Capture the cell that displays the provided text and extract its (X, Y) central coordinate. 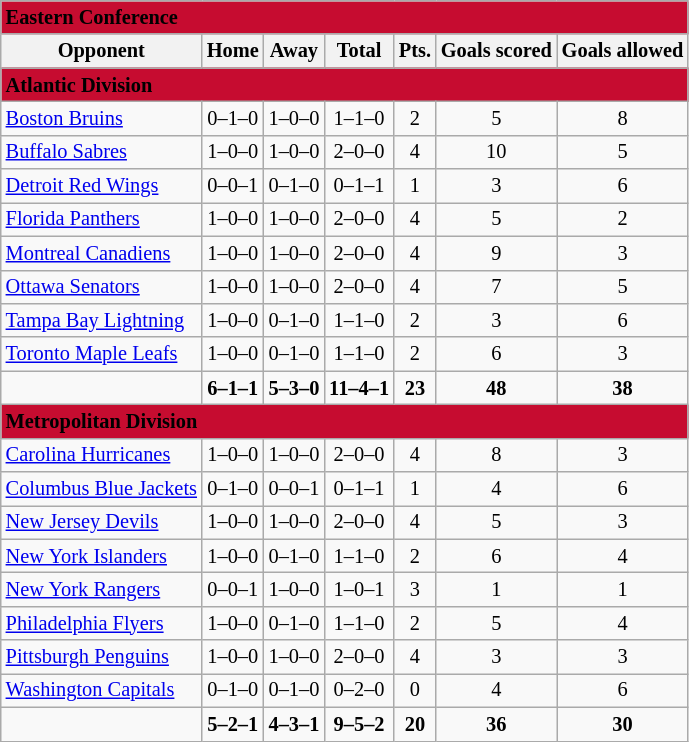
New York Rangers (102, 589)
Detroit Red Wings (102, 186)
Columbus Blue Jackets (102, 489)
Toronto Maple Leafs (102, 354)
20 (415, 724)
Ottawa Senators (102, 287)
Boston Bruins (102, 118)
0–2–0 (359, 690)
Goals allowed (622, 51)
23 (415, 388)
Montreal Canadiens (102, 253)
Opponent (102, 51)
30 (622, 724)
Away (294, 51)
7 (496, 287)
Home (233, 51)
Washington Capitals (102, 690)
6–1–1 (233, 388)
Buffalo Sabres (102, 152)
Goals scored (496, 51)
11–4–1 (359, 388)
9–5–2 (359, 724)
48 (496, 388)
Tampa Bay Lightning (102, 320)
Total (359, 51)
36 (496, 724)
Philadelphia Flyers (102, 623)
Carolina Hurricanes (102, 455)
Florida Panthers (102, 219)
New Jersey Devils (102, 522)
1–0–1 (359, 589)
4–3–1 (294, 724)
Atlantic Division (344, 85)
10 (496, 152)
Metropolitan Division (344, 421)
5–3–0 (294, 388)
New York Islanders (102, 556)
38 (622, 388)
Eastern Conference (344, 17)
Pts. (415, 51)
9 (496, 253)
0 (415, 690)
Pittsburgh Penguins (102, 657)
5–2–1 (233, 724)
